Locate the cell with the specified text and output its [x, y] center coordinate. 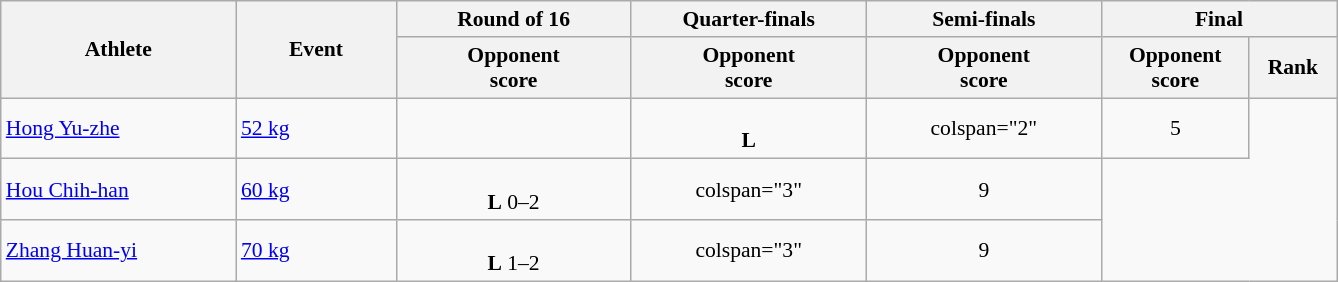
Event [316, 50]
colspan="2" [984, 128]
Hou Chih-han [118, 190]
Round of 16 [514, 19]
Quarter-finals [748, 19]
52 kg [316, 128]
Zhang Huan-yi [118, 250]
Semi-finals [984, 19]
L [748, 128]
L 0–2 [514, 190]
70 kg [316, 250]
60 kg [316, 190]
Athlete [118, 50]
Rank [1292, 68]
5 [1175, 128]
Hong Yu-zhe [118, 128]
L 1–2 [514, 250]
Final [1218, 19]
